Identify which cell holds the provided text, then report its [X, Y] central coordinate. 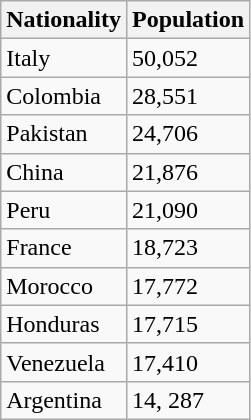
China [64, 172]
21,876 [188, 172]
Population [188, 20]
France [64, 248]
Colombia [64, 96]
24,706 [188, 134]
21,090 [188, 210]
17,772 [188, 286]
17,715 [188, 324]
17,410 [188, 362]
Honduras [64, 324]
Peru [64, 210]
Italy [64, 58]
Pakistan [64, 134]
Argentina [64, 400]
Morocco [64, 286]
28,551 [188, 96]
Venezuela [64, 362]
18,723 [188, 248]
Nationality [64, 20]
50,052 [188, 58]
14, 287 [188, 400]
